Scan for the cell matching the given text and deliver its [X, Y] coordinate at center. 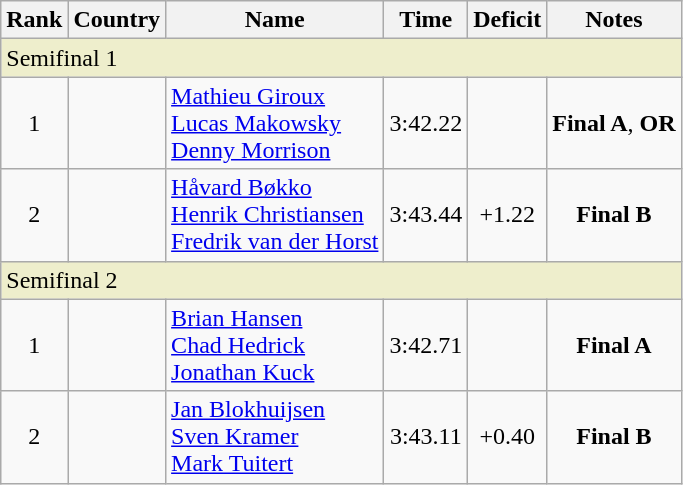
Semifinal 1 [341, 58]
3:42.22 [426, 123]
3:43.44 [426, 215]
Final A, OR [614, 123]
3:43.11 [426, 437]
Country [117, 20]
Notes [614, 20]
Mathieu GirouxLucas MakowskyDenny Morrison [275, 123]
Håvard BøkkoHenrik Christiansen Fredrik van der Horst [275, 215]
3:42.71 [426, 345]
Brian HansenChad HedrickJonathan Kuck [275, 345]
Deficit [508, 20]
Time [426, 20]
Final A [614, 345]
Rank [34, 20]
Semifinal 2 [341, 280]
+1.22 [508, 215]
Name [275, 20]
Jan BlokhuijsenSven KramerMark Tuitert [275, 437]
+0.40 [508, 437]
